Scan for the cell matching the given text and deliver its (X, Y) coordinate at center. 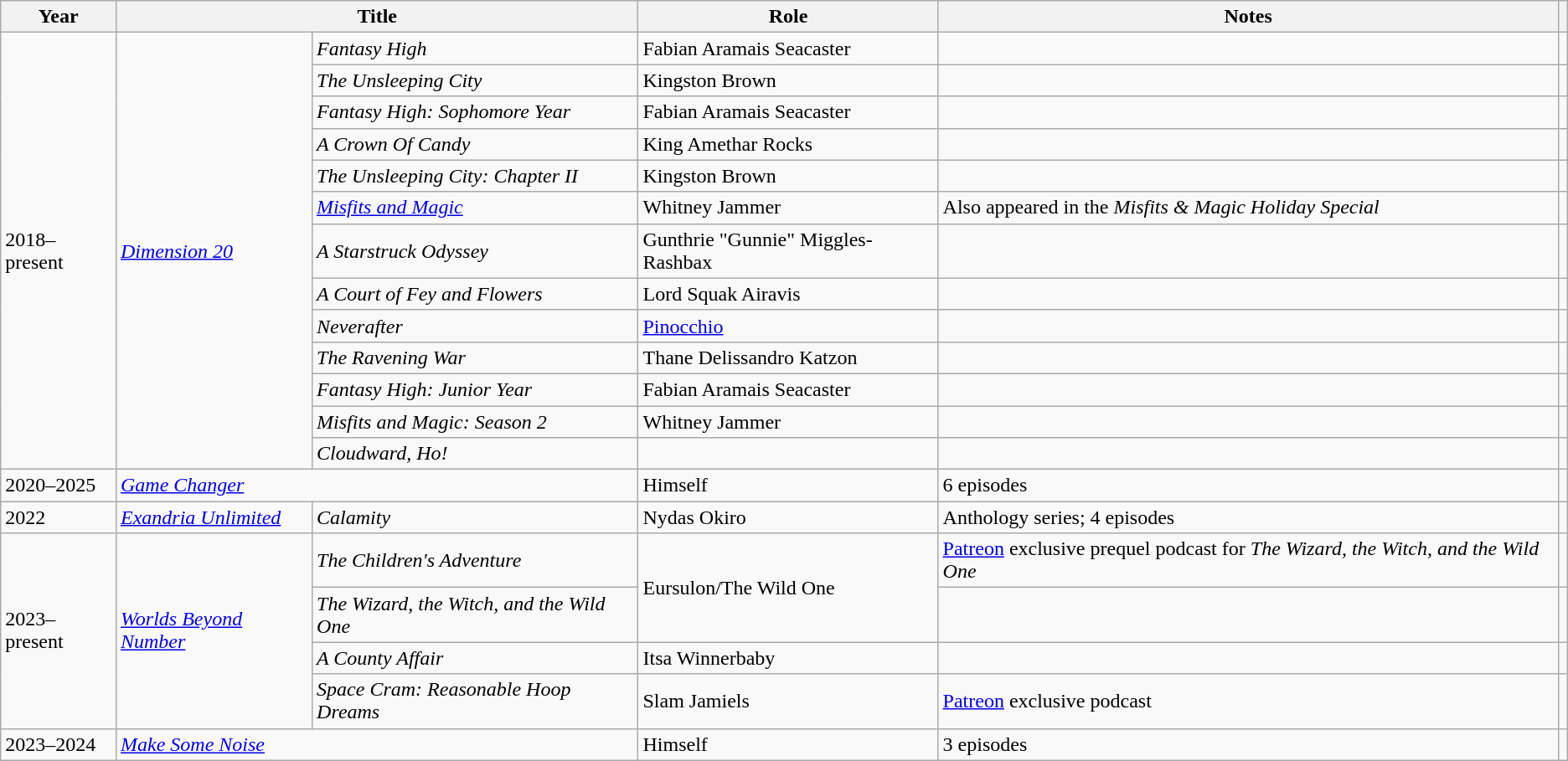
The Unsleeping City (476, 80)
2023–2024 (59, 744)
Worlds Beyond Number (214, 631)
2022 (59, 517)
Also appeared in the Misfits & Magic Holiday Special (1248, 208)
The Children's Adventure (476, 561)
Thane Delissandro Katzon (788, 357)
Misfits and Magic (476, 208)
Year (59, 17)
Dimension 20 (214, 251)
Exandria Unlimited (214, 517)
The Ravening War (476, 357)
2018–present (59, 251)
Calamity (476, 517)
The Wizard, the Witch, and the Wild One (476, 614)
Slam Jamiels (788, 702)
A Crown Of Candy (476, 144)
Nydas Okiro (788, 517)
Itsa Winnerbaby (788, 658)
A Starstruck Odyssey (476, 251)
Cloudward, Ho! (476, 454)
King Amethar Rocks (788, 144)
Lord Squak Airavis (788, 294)
2023–present (59, 631)
Fantasy High (476, 49)
Space Cram: Reasonable Hoop Dreams (476, 702)
Anthology series; 4 episodes (1248, 517)
A County Affair (476, 658)
Eursulon/The Wild One (788, 588)
6 episodes (1248, 486)
2020–2025 (59, 486)
Fantasy High: Sophomore Year (476, 112)
3 episodes (1248, 744)
A Court of Fey and Flowers (476, 294)
Role (788, 17)
Gunthrie "Gunnie" Miggles-Rashbax (788, 251)
Game Changer (377, 486)
Title (377, 17)
Misfits and Magic: Season 2 (476, 421)
Pinocchio (788, 326)
Patreon exclusive podcast (1248, 702)
Fantasy High: Junior Year (476, 389)
Notes (1248, 17)
Neverafter (476, 326)
Patreon exclusive prequel podcast for The Wizard, the Witch, and the Wild One (1248, 561)
The Unsleeping City: Chapter II (476, 176)
Make Some Noise (377, 744)
